For the text-containing cell, return its midpoint in (X, Y) coordinate format. 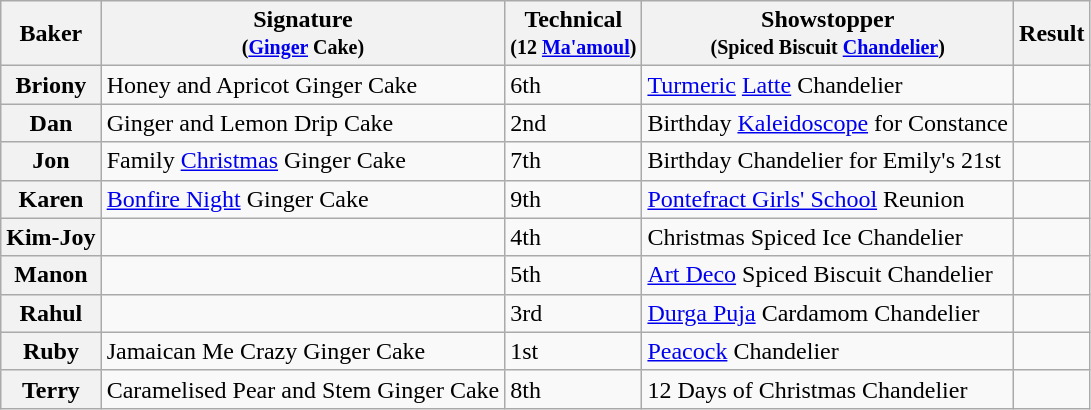
Jon (51, 161)
4th (574, 237)
Pontefract Girls' School Reunion (828, 199)
7th (574, 161)
Family Christmas Ginger Cake (303, 161)
1st (574, 351)
Karen (51, 199)
Turmeric Latte Chandelier (828, 85)
Result (1052, 34)
Christmas Spiced Ice Chandelier (828, 237)
Ginger and Lemon Drip Cake (303, 123)
Technical(12 Ma'amoul) (574, 34)
Caramelised Pear and Stem Ginger Cake (303, 389)
Showstopper(Spiced Biscuit Chandelier) (828, 34)
3rd (574, 313)
Briony (51, 85)
12 Days of Christmas Chandelier (828, 389)
Manon (51, 275)
Peacock Chandelier (828, 351)
Bonfire Night Ginger Cake (303, 199)
Birthday Chandelier for Emily's 21st (828, 161)
Dan (51, 123)
2nd (574, 123)
Birthday Kaleidoscope for Constance (828, 123)
8th (574, 389)
Baker (51, 34)
Durga Puja Cardamom Chandelier (828, 313)
Art Deco Spiced Biscuit Chandelier (828, 275)
Jamaican Me Crazy Ginger Cake (303, 351)
Terry (51, 389)
Rahul (51, 313)
Ruby (51, 351)
9th (574, 199)
Honey and Apricot Ginger Cake (303, 85)
Kim-Joy (51, 237)
5th (574, 275)
6th (574, 85)
Signature(Ginger Cake) (303, 34)
